For the text-containing cell, return its midpoint in [X, Y] coordinate format. 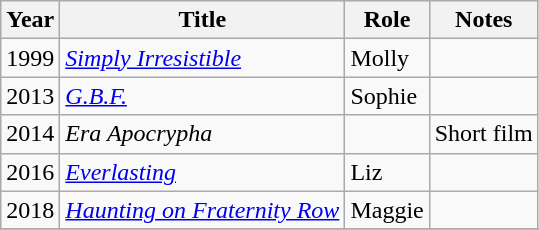
Everlasting [202, 172]
Simply Irresistible [202, 58]
Era Apocrypha [202, 134]
Liz [387, 172]
Molly [387, 58]
2014 [30, 134]
Short film [484, 134]
Year [30, 20]
2018 [30, 210]
Title [202, 20]
2016 [30, 172]
Sophie [387, 96]
Haunting on Fraternity Row [202, 210]
1999 [30, 58]
2013 [30, 96]
Notes [484, 20]
Role [387, 20]
Maggie [387, 210]
G.B.F. [202, 96]
